Scan for the cell matching the given text and deliver its [X, Y] coordinate at center. 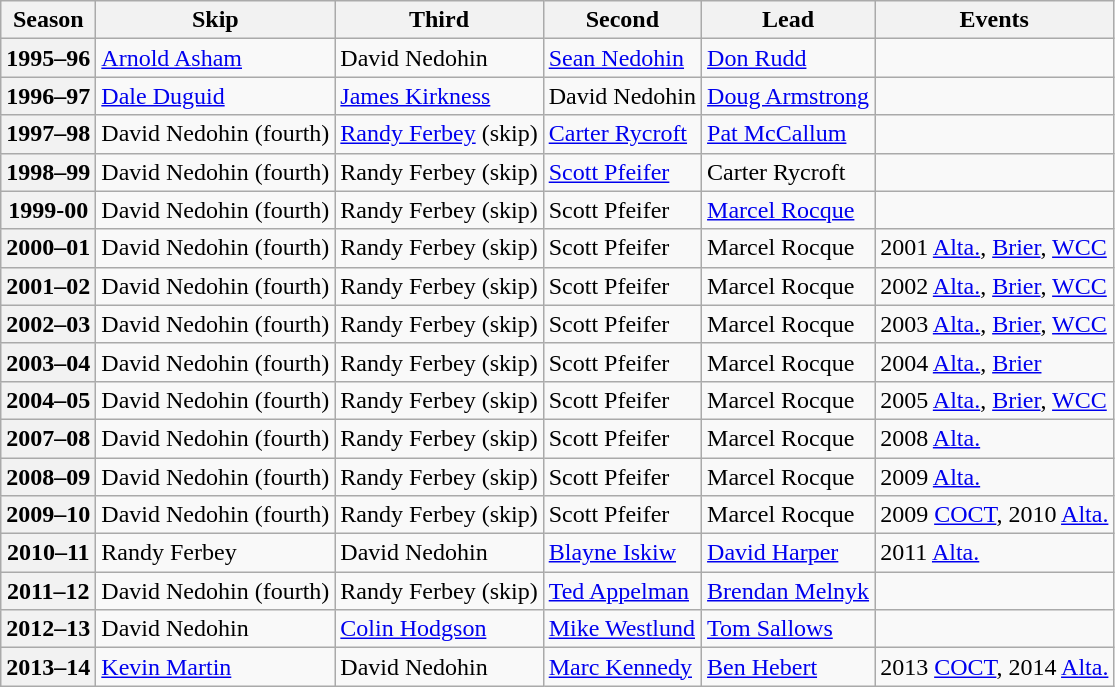
2012–13 [48, 629]
2011 Alta. [994, 553]
2002 Alta., Brier, WCC [994, 286]
2009 COCT, 2010 Alta. [994, 515]
2013 COCT, 2014 Alta. [994, 667]
James Kirkness [439, 96]
2004–05 [48, 400]
Pat McCallum [788, 134]
Marc Kennedy [622, 667]
Second [622, 20]
1998–99 [48, 172]
2009–10 [48, 515]
David Harper [788, 553]
2001–02 [48, 286]
1999-00 [48, 210]
2003 Alta., Brier, WCC [994, 324]
Tom Sallows [788, 629]
2011–12 [48, 591]
2009 Alta. [994, 477]
2007–08 [48, 438]
1996–97 [48, 96]
Dale Duguid [216, 96]
2002–03 [48, 324]
Blayne Iskiw [622, 553]
2013–14 [48, 667]
Brendan Melnyk [788, 591]
2004 Alta., Brier [994, 362]
Events [994, 20]
2008 Alta. [994, 438]
Doug Armstrong [788, 96]
Lead [788, 20]
Skip [216, 20]
Don Rudd [788, 58]
Season [48, 20]
Ted Appelman [622, 591]
Sean Nedohin [622, 58]
Ben Hebert [788, 667]
1995–96 [48, 58]
2005 Alta., Brier, WCC [994, 400]
2008–09 [48, 477]
2001 Alta., Brier, WCC [994, 248]
Third [439, 20]
2010–11 [48, 553]
Arnold Asham [216, 58]
Kevin Martin [216, 667]
2000–01 [48, 248]
1997–98 [48, 134]
Mike Westlund [622, 629]
Randy Ferbey [216, 553]
2003–04 [48, 362]
Colin Hodgson [439, 629]
